Identify which cell holds the provided text, then report its [X, Y] central coordinate. 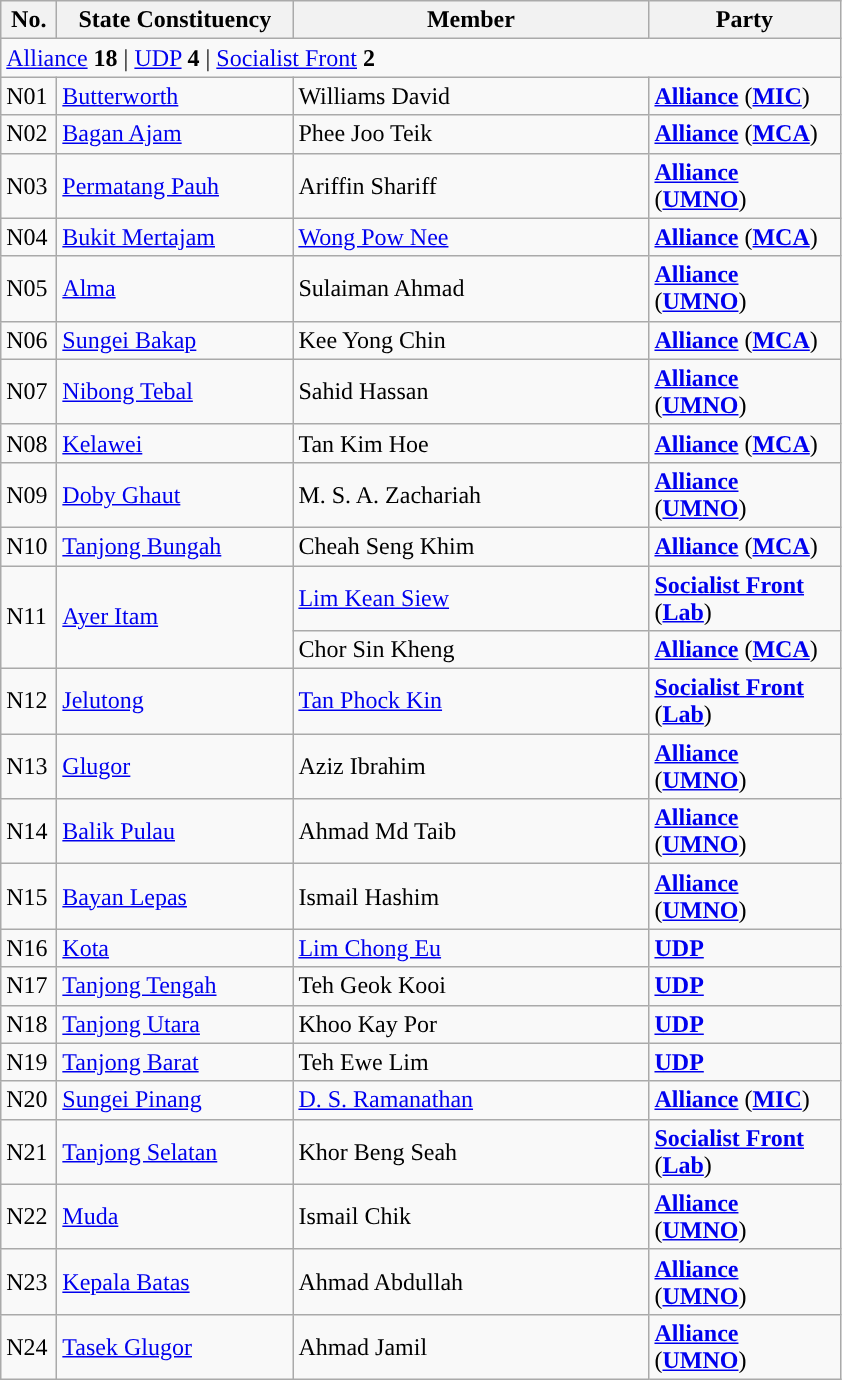
N07 [29, 392]
N16 [29, 948]
Alma [175, 288]
N08 [29, 443]
N10 [29, 546]
Alliance 18 | UDP 4 | Socialist Front 2 [420, 58]
Lim Chong Eu [471, 948]
Balik Pulau [175, 832]
N12 [29, 702]
N01 [29, 96]
Kelawei [175, 443]
Ahmad Abdullah [471, 1282]
Butterworth [175, 96]
D. S. Ramanathan [471, 1100]
Member [471, 20]
Sahid Hassan [471, 392]
Sulaiman Ahmad [471, 288]
Tanjong Selatan [175, 1152]
Party [744, 20]
Ahmad Md Taib [471, 832]
Tan Phock Kin [471, 702]
Nibong Tebal [175, 392]
Sungei Bakap [175, 340]
Cheah Seng Khim [471, 546]
Ismail Chik [471, 1216]
N20 [29, 1100]
N17 [29, 986]
Bukit Mertajam [175, 237]
No. [29, 20]
Teh Ewe Lim [471, 1062]
Tanjong Tengah [175, 986]
Bayan Lepas [175, 896]
State Constituency [175, 20]
N18 [29, 1024]
Aziz Ibrahim [471, 766]
N22 [29, 1216]
Tanjong Utara [175, 1024]
N21 [29, 1152]
Wong Pow Nee [471, 237]
N05 [29, 288]
N06 [29, 340]
Kepala Batas [175, 1282]
Ismail Hashim [471, 896]
Tasek Glugor [175, 1346]
Khor Beng Seah [471, 1152]
Sungei Pinang [175, 1100]
N15 [29, 896]
Tanjong Bungah [175, 546]
Kota [175, 948]
Ahmad Jamil [471, 1346]
N13 [29, 766]
N11 [29, 618]
Khoo Kay Por [471, 1024]
N04 [29, 237]
N09 [29, 494]
N03 [29, 186]
Chor Sin Kheng [471, 650]
Bagan Ajam [175, 134]
Tan Kim Hoe [471, 443]
N14 [29, 832]
Phee Joo Teik [471, 134]
Glugor [175, 766]
N23 [29, 1282]
Lim Kean Siew [471, 598]
Williams David [471, 96]
Teh Geok Kooi [471, 986]
Permatang Pauh [175, 186]
N02 [29, 134]
Ariffin Shariff [471, 186]
Muda [175, 1216]
Tanjong Barat [175, 1062]
M. S. A. Zachariah [471, 494]
Doby Ghaut [175, 494]
Kee Yong Chin [471, 340]
Jelutong [175, 702]
N19 [29, 1062]
N24 [29, 1346]
Ayer Itam [175, 618]
